Locate the cell with the specified text and output its (x, y) center coordinate. 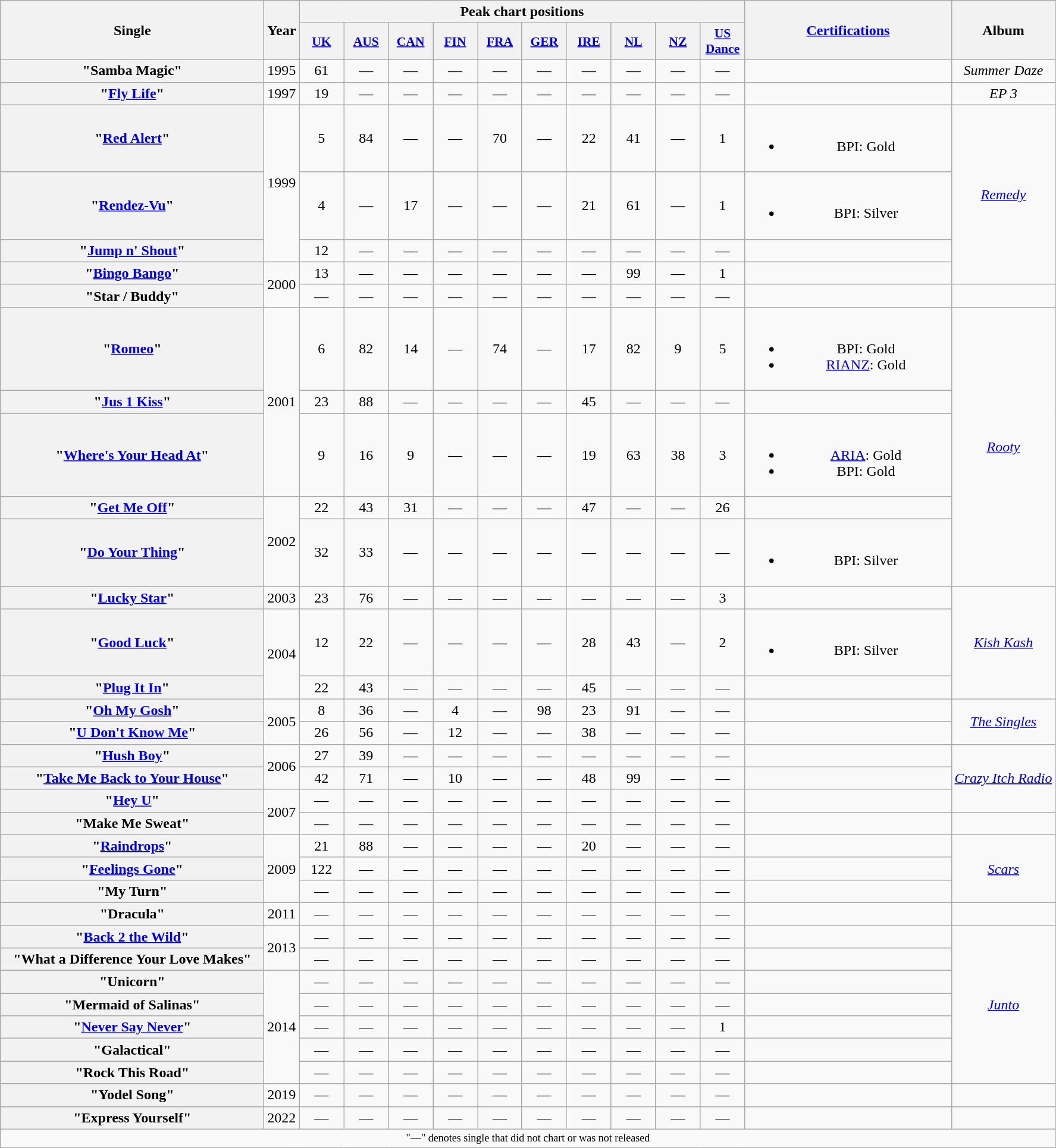
2001 (282, 402)
Certifications (848, 30)
Single (132, 30)
"Take Me Back to Your House" (132, 778)
"Where's Your Head At" (132, 454)
"Get Me Off" (132, 508)
Crazy Itch Radio (1003, 778)
"Dracula" (132, 914)
Album (1003, 30)
"U Don't Know Me" (132, 733)
2013 (282, 948)
48 (589, 778)
"Galactical" (132, 1050)
13 (321, 273)
42 (321, 778)
"My Turn" (132, 891)
1999 (282, 183)
"Red Alert" (132, 138)
"Hush Boy" (132, 755)
"Unicorn" (132, 982)
"Jump n' Shout" (132, 250)
"Samba Magic" (132, 71)
2003 (282, 598)
2005 (282, 722)
39 (366, 755)
"Star / Buddy" (132, 296)
1997 (282, 93)
GER (544, 42)
"Express Yourself" (132, 1118)
1995 (282, 71)
"Do Your Thing" (132, 553)
EP 3 (1003, 93)
"Romeo" (132, 349)
USDance (722, 42)
Rooty (1003, 446)
NZ (678, 42)
"Back 2 the Wild" (132, 937)
32 (321, 553)
Peak chart positions (522, 12)
"Fly Life" (132, 93)
CAN (411, 42)
8 (321, 710)
"Plug It In" (132, 688)
"Oh My Gosh" (132, 710)
BPI: Gold (848, 138)
"Lucky Star" (132, 598)
2007 (282, 812)
"Good Luck" (132, 642)
76 (366, 598)
FRA (500, 42)
71 (366, 778)
31 (411, 508)
Scars (1003, 868)
Junto (1003, 1005)
BPI: GoldRIANZ: Gold (848, 349)
"—" denotes single that did not chart or was not released (528, 1138)
The Singles (1003, 722)
2000 (282, 284)
33 (366, 553)
10 (456, 778)
Summer Daze (1003, 71)
2 (722, 642)
Kish Kash (1003, 642)
2009 (282, 868)
2022 (282, 1118)
AUS (366, 42)
"Raindrops" (132, 846)
70 (500, 138)
ARIA: GoldBPI: Gold (848, 454)
6 (321, 349)
36 (366, 710)
"Feelings Gone" (132, 868)
2002 (282, 541)
98 (544, 710)
"Bingo Bango" (132, 273)
FIN (456, 42)
Remedy (1003, 195)
2006 (282, 767)
27 (321, 755)
2004 (282, 654)
16 (366, 454)
"Rock This Road" (132, 1072)
74 (500, 349)
NL (633, 42)
91 (633, 710)
"What a Difference Your Love Makes" (132, 959)
Year (282, 30)
"Jus 1 Kiss" (132, 402)
"Never Say Never" (132, 1027)
41 (633, 138)
"Rendez-Vu" (132, 206)
"Make Me Sweat" (132, 823)
2011 (282, 914)
122 (321, 868)
2014 (282, 1027)
63 (633, 454)
2019 (282, 1095)
20 (589, 846)
IRE (589, 42)
47 (589, 508)
28 (589, 642)
"Mermaid of Salinas" (132, 1005)
UK (321, 42)
84 (366, 138)
"Hey U" (132, 801)
14 (411, 349)
"Yodel Song" (132, 1095)
56 (366, 733)
